Locate the cell with the specified text and output its [x, y] center coordinate. 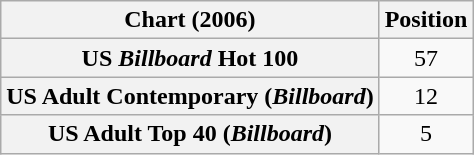
US Adult Contemporary (Billboard) [190, 96]
US Billboard Hot 100 [190, 58]
US Adult Top 40 (Billboard) [190, 134]
Position [426, 20]
57 [426, 58]
12 [426, 96]
5 [426, 134]
Chart (2006) [190, 20]
